For the text-containing cell, return its midpoint in (x, y) coordinate format. 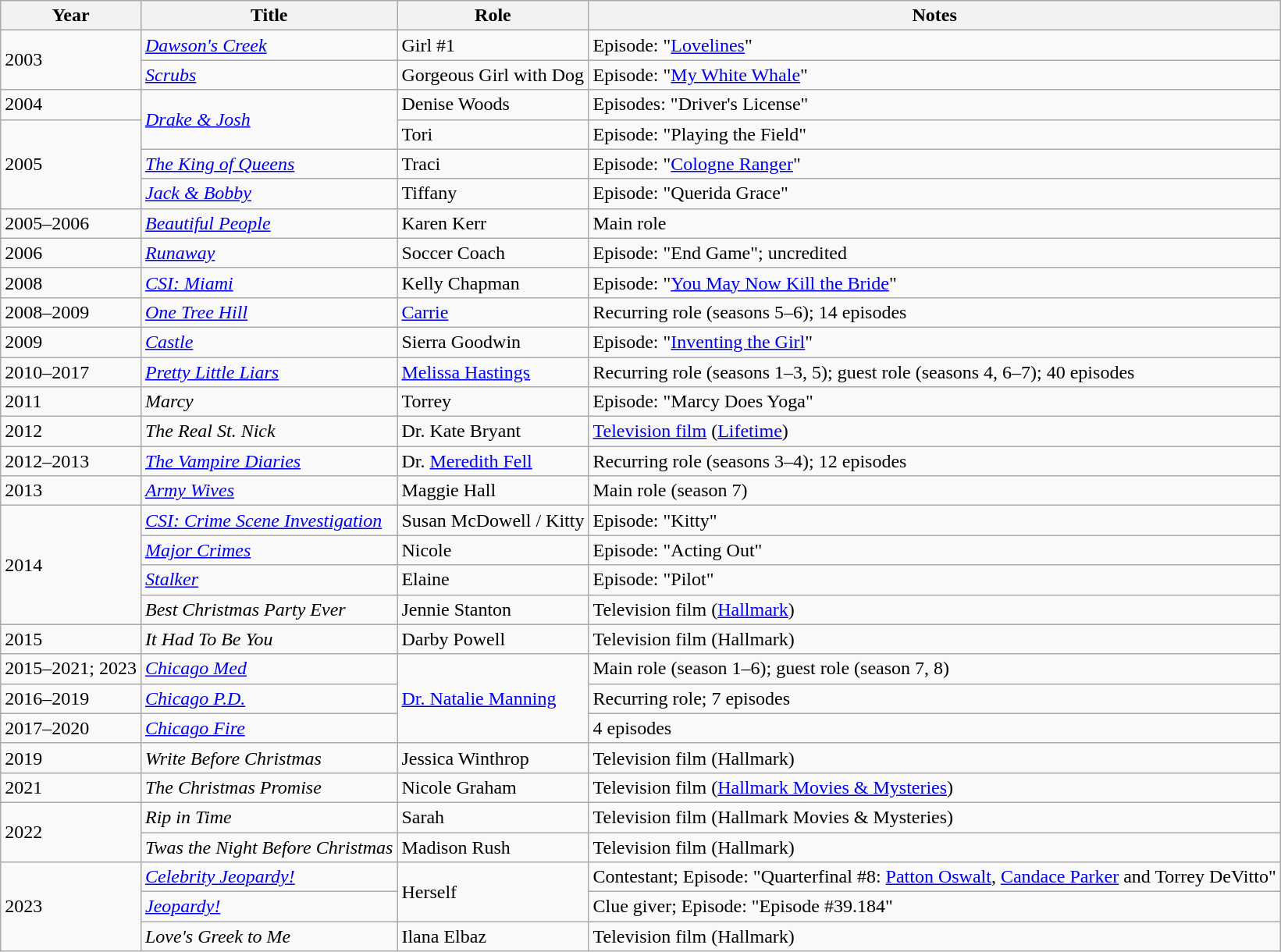
Beautiful People (269, 223)
Year (71, 16)
2012–2013 (71, 461)
Madison Rush (493, 847)
Jeopardy! (269, 907)
Nicole (493, 550)
Gorgeous Girl with Dog (493, 75)
Susan McDowell / Kitty (493, 520)
Pretty Little Liars (269, 372)
Episode: "My White Whale" (934, 75)
2015–2021; 2023 (71, 669)
Sarah (493, 817)
Episode: "You May Now Kill the Bride" (934, 282)
2021 (71, 787)
Drake & Josh (269, 119)
2008–2009 (71, 312)
It Had To Be You (269, 639)
Recurring role; 7 episodes (934, 698)
2005–2006 (71, 223)
Dr. Kate Bryant (493, 432)
2016–2019 (71, 698)
Girl #1 (493, 45)
2006 (71, 253)
Love's Greek to Me (269, 936)
Episodes: "Driver's License" (934, 105)
Major Crimes (269, 550)
Chicago Fire (269, 728)
Nicole Graham (493, 787)
Maggie Hall (493, 491)
CSI: Crime Scene Investigation (269, 520)
2011 (71, 402)
Marcy (269, 402)
Scrubs (269, 75)
2004 (71, 105)
Denise Woods (493, 105)
Main role (934, 223)
2012 (71, 432)
Chicago Med (269, 669)
Rip in Time (269, 817)
Stalker (269, 580)
Episode: "Marcy Does Yoga" (934, 402)
Episode: "Lovelines" (934, 45)
2009 (71, 342)
Soccer Coach (493, 253)
Castle (269, 342)
The Real St. Nick (269, 432)
2014 (71, 565)
Melissa Hastings (493, 372)
2015 (71, 639)
One Tree Hill (269, 312)
2013 (71, 491)
Dr. Meredith Fell (493, 461)
Jack & Bobby (269, 194)
Dawson's Creek (269, 45)
Tiffany (493, 194)
Recurring role (seasons 5–6); 14 episodes (934, 312)
Herself (493, 892)
Recurring role (seasons 3–4); 12 episodes (934, 461)
Episode: "Pilot" (934, 580)
Write Before Christmas (269, 758)
Clue giver; Episode: "Episode #39.184" (934, 907)
Episode: "Playing the Field" (934, 134)
Role (493, 16)
The King of Queens (269, 164)
Ilana Elbaz (493, 936)
Jennie Stanton (493, 609)
Traci (493, 164)
Army Wives (269, 491)
2017–2020 (71, 728)
Carrie (493, 312)
2008 (71, 282)
Runaway (269, 253)
The Vampire Diaries (269, 461)
Episode: "Cologne Ranger" (934, 164)
Best Christmas Party Ever (269, 609)
Sierra Goodwin (493, 342)
Darby Powell (493, 639)
Episode: "Acting Out" (934, 550)
Episode: "Inventing the Girl" (934, 342)
Title (269, 16)
Jessica Winthrop (493, 758)
Kelly Chapman (493, 282)
Torrey (493, 402)
Chicago P.D. (269, 698)
Tori (493, 134)
Notes (934, 16)
Contestant; Episode: "Quarterfinal #8: Patton Oswalt, Candace Parker and Torrey DeVitto" (934, 877)
The Christmas Promise (269, 787)
Episode: "End Game"; uncredited (934, 253)
Episode: "Kitty" (934, 520)
Episode: "Querida Grace" (934, 194)
Dr. Natalie Manning (493, 698)
Karen Kerr (493, 223)
Main role (season 1–6); guest role (season 7, 8) (934, 669)
Celebrity Jeopardy! (269, 877)
2023 (71, 907)
Television film (Lifetime) (934, 432)
Main role (season 7) (934, 491)
Twas the Night Before Christmas (269, 847)
Recurring role (seasons 1–3, 5); guest role (seasons 4, 6–7); 40 episodes (934, 372)
2003 (71, 60)
CSI: Miami (269, 282)
2022 (71, 832)
2005 (71, 164)
4 episodes (934, 728)
2019 (71, 758)
2010–2017 (71, 372)
Elaine (493, 580)
